Return the (X, Y) coordinate for the center point of the cell that contains the specified text.  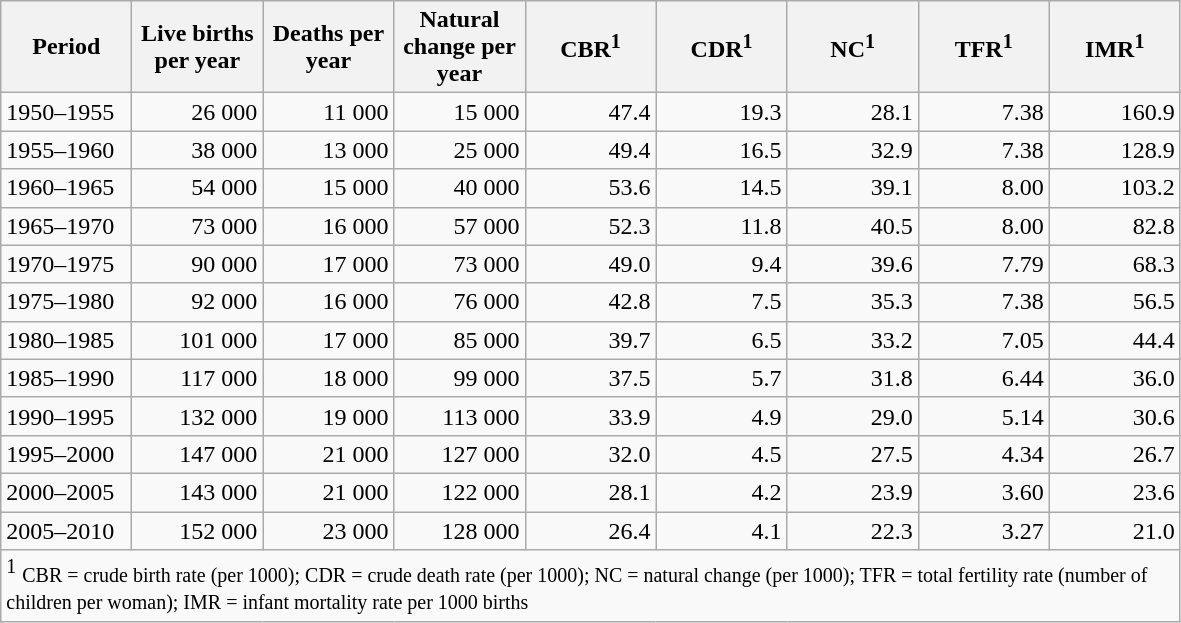
160.9 (1114, 112)
82.8 (1114, 226)
47.4 (590, 112)
11.8 (722, 226)
4.2 (722, 492)
3.27 (984, 531)
36.0 (1114, 378)
35.3 (852, 302)
117 000 (198, 378)
1980–1985 (66, 340)
30.6 (1114, 416)
TFR1 (984, 47)
44.4 (1114, 340)
NC1 (852, 47)
39.1 (852, 188)
19 000 (328, 416)
9.4 (722, 264)
113 000 (460, 416)
4.34 (984, 454)
39.6 (852, 264)
1975–1980 (66, 302)
92 000 (198, 302)
128.9 (1114, 150)
143 000 (198, 492)
99 000 (460, 378)
1995–2000 (66, 454)
103.2 (1114, 188)
2000–2005 (66, 492)
37.5 (590, 378)
25 000 (460, 150)
1990–1995 (66, 416)
101 000 (198, 340)
16.5 (722, 150)
23 000 (328, 531)
IMR1 (1114, 47)
1965–1970 (66, 226)
132 000 (198, 416)
1985–1990 (66, 378)
29.0 (852, 416)
7.79 (984, 264)
4.9 (722, 416)
128 000 (460, 531)
68.3 (1114, 264)
19.3 (722, 112)
54 000 (198, 188)
33.9 (590, 416)
23.6 (1114, 492)
CBR1 (590, 47)
90 000 (198, 264)
4.5 (722, 454)
CDR1 (722, 47)
22.3 (852, 531)
3.60 (984, 492)
Period (66, 47)
31.8 (852, 378)
1950–1955 (66, 112)
26.4 (590, 531)
49.4 (590, 150)
42.8 (590, 302)
7.5 (722, 302)
23.9 (852, 492)
39.7 (590, 340)
49.0 (590, 264)
40.5 (852, 226)
7.05 (984, 340)
5.7 (722, 378)
4.1 (722, 531)
26 000 (198, 112)
13 000 (328, 150)
147 000 (198, 454)
Natural change per year (460, 47)
21.0 (1114, 531)
1960–1965 (66, 188)
52.3 (590, 226)
6.5 (722, 340)
127 000 (460, 454)
26.7 (1114, 454)
6.44 (984, 378)
122 000 (460, 492)
27.5 (852, 454)
40 000 (460, 188)
53.6 (590, 188)
Live births per year (198, 47)
2005–2010 (66, 531)
76 000 (460, 302)
152 000 (198, 531)
33.2 (852, 340)
1955–1960 (66, 150)
85 000 (460, 340)
14.5 (722, 188)
5.14 (984, 416)
18 000 (328, 378)
32.9 (852, 150)
38 000 (198, 150)
1970–1975 (66, 264)
Deaths per year (328, 47)
11 000 (328, 112)
32.0 (590, 454)
56.5 (1114, 302)
57 000 (460, 226)
